Determine the [X, Y] coordinate at the center of the cell enclosing the given text.  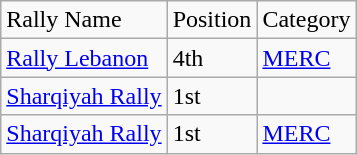
Position [212, 20]
4th [212, 58]
Category [306, 20]
Rally Name [84, 20]
Rally Lebanon [84, 58]
